Provide the (x, y) coordinate of the cell's center where the given text is located.  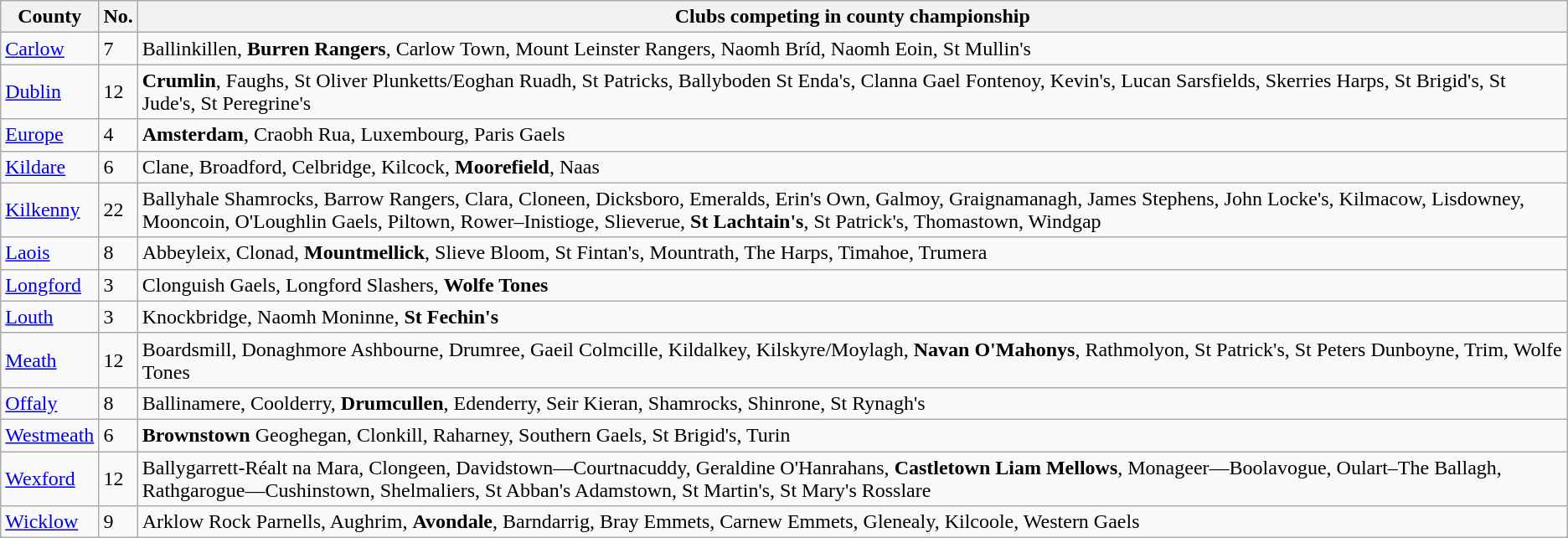
7 (118, 49)
Kildare (50, 167)
Meath (50, 360)
Wicklow (50, 522)
Knockbridge, Naomh Moninne, St Fechin's (853, 317)
Offaly (50, 403)
Amsterdam, Craobh Rua, Luxembourg, Paris Gaels (853, 135)
Europe (50, 135)
Ballinkillen, Burren Rangers, Carlow Town, Mount Leinster Rangers, Naomh Bríd, Naomh Eoin, St Mullin's (853, 49)
County (50, 17)
Carlow (50, 49)
Westmeath (50, 435)
Brownstown Geoghegan, Clonkill, Raharney, Southern Gaels, St Brigid's, Turin (853, 435)
No. (118, 17)
9 (118, 522)
Longford (50, 285)
Arklow Rock Parnells, Aughrim, Avondale, Barndarrig, Bray Emmets, Carnew Emmets, Glenealy, Kilcoole, Western Gaels (853, 522)
Clane, Broadford, Celbridge, Kilcock, Moorefield, Naas (853, 167)
Wexford (50, 478)
Abbeyleix, Clonad, Mountmellick, Slieve Bloom, St Fintan's, Mountrath, The Harps, Timahoe, Trumera (853, 253)
4 (118, 135)
Louth (50, 317)
22 (118, 210)
Laois (50, 253)
Clonguish Gaels, Longford Slashers, Wolfe Tones (853, 285)
Ballinamere, Coolderry, Drumcullen, Edenderry, Seir Kieran, Shamrocks, Shinrone, St Rynagh's (853, 403)
Dublin (50, 92)
Clubs competing in county championship (853, 17)
Kilkenny (50, 210)
